Identify which cell holds the provided text, then report its (x, y) central coordinate. 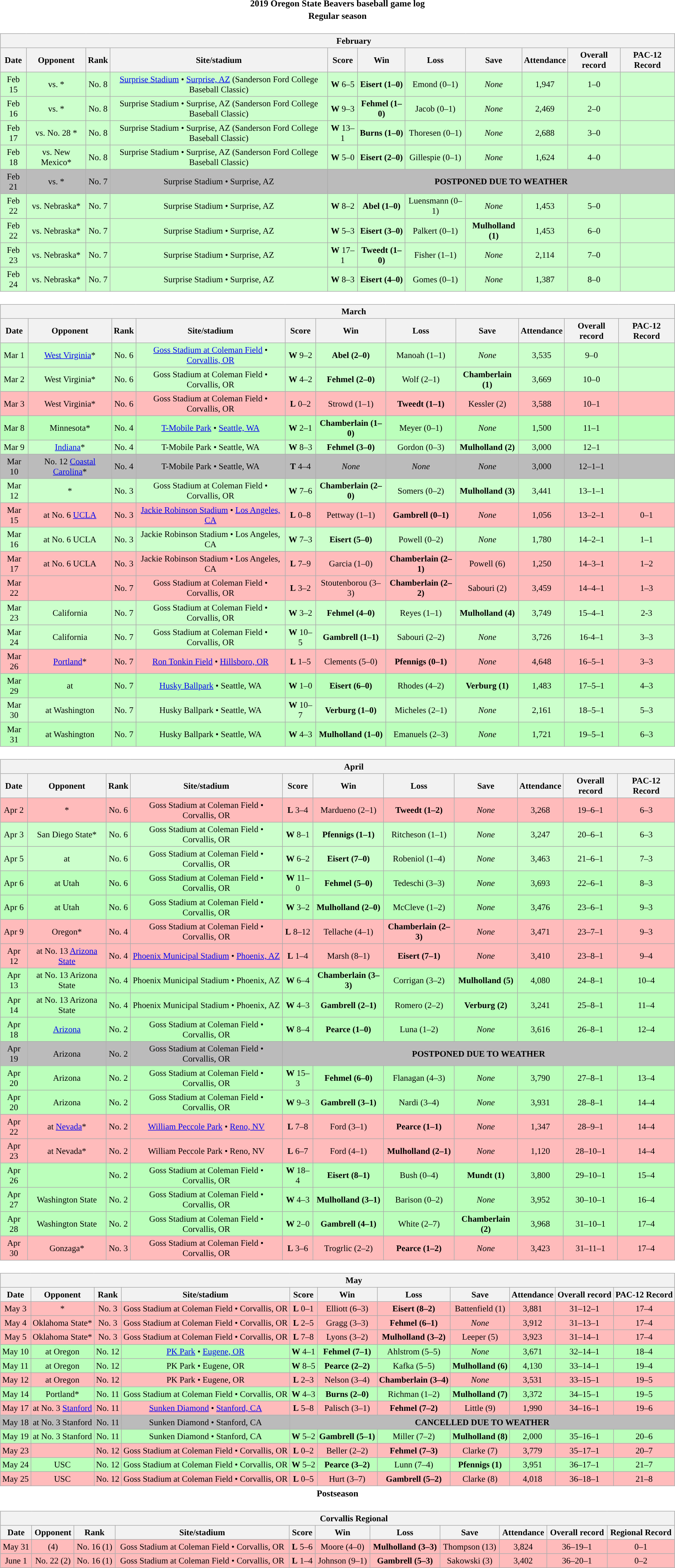
28–9–1 (590, 1127)
Marsh (8–1) (348, 956)
W 6–5 (343, 84)
W 6–4 (298, 981)
W 10–5 (301, 637)
3,463 (540, 858)
Pearce (1–0) (348, 1030)
5–0 (594, 206)
Verburg (1–0) (351, 710)
Chamberlain (2–3) (419, 932)
Eisert (7–0) (348, 858)
Apr 9 (14, 932)
Robeniol (1–4) (419, 858)
Moore (4–0) (342, 1547)
Elliott (6–3) (347, 1309)
Fehmel (7–1) (347, 1351)
3,588 (542, 404)
May 5 (16, 1337)
Mar 23 (14, 613)
Mulholland (2) (487, 447)
14–3–1 (591, 564)
10–0 (591, 379)
W 6–2 (298, 858)
3,726 (542, 637)
Meyer (0–1) (421, 428)
Minnesota* (70, 428)
11–1 (591, 428)
34–15–1 (585, 1394)
McCleve (1–2) (419, 907)
Eisert (8–1) (348, 1175)
Apr 23 (14, 1151)
Clarke (7) (480, 1450)
April (337, 766)
Eisert (6–0) (351, 686)
3–0 (594, 133)
1,347 (540, 1127)
Mar 10 (14, 467)
7–3 (646, 858)
May 3 (16, 1309)
Mulholland (4) (487, 613)
3,931 (540, 1102)
L 3–2 (301, 588)
4,130 (533, 1366)
2,000 (533, 1436)
Eisert (7–1) (419, 956)
Chamberlain (3–4) (414, 1380)
28–8–1 (590, 1102)
May 23 (16, 1450)
W 8–1 (298, 834)
May 10 (16, 1351)
3,247 (540, 834)
19–6–1 (590, 810)
1,387 (545, 279)
3,241 (540, 1005)
L 0–8 (301, 516)
L 1–5 (301, 661)
L 6–7 (298, 1151)
Wolf (2–1) (421, 379)
Gambrell (1–1) (351, 637)
Jacob (0–1) (435, 109)
Eisert (5–0) (351, 540)
Stoutenborou (3–3) (351, 588)
W 8–5 (304, 1366)
3,471 (540, 932)
Mar 3 (14, 404)
Ritcheson (1–1) (419, 834)
Burns (1–0) (382, 133)
Emanuels (2–3) (421, 734)
22–6–1 (590, 883)
May 4 (16, 1323)
Fehmel (7–2) (414, 1408)
Clements (5–0) (351, 661)
36–17–1 (585, 1465)
3,423 (540, 1248)
Micheles (2–1) (421, 710)
7–0 (594, 255)
Tweedt (1–1) (421, 404)
Pfennigs (0–1) (421, 661)
9–0 (591, 355)
Verburg (1) (487, 686)
W 18–4 (298, 1175)
8–0 (594, 279)
Pearce (3–2) (347, 1465)
18–4 (644, 1351)
Lunn (7–4) (414, 1465)
Mar 31 (14, 734)
W 9–2 (301, 355)
3,268 (540, 810)
Mar 8 (14, 428)
3,881 (533, 1309)
Mulholland (1–0) (351, 734)
Mar 12 (14, 491)
36–20–1 (577, 1561)
Barison (0–2) (419, 1200)
6–0 (594, 231)
3,402 (523, 1561)
Fehmel (5–0) (348, 883)
Gambrell (5–2) (414, 1479)
5–3 (647, 710)
Fehmel (6–0) (348, 1078)
W 5–0 (343, 158)
W 17–1 (343, 255)
Tweedt (1–0) (382, 255)
29–10–1 (590, 1175)
W 10–7 (301, 710)
W 8–2 (343, 206)
W 2–0 (298, 1224)
Apr 18 (14, 1030)
Sabouri (2–2) (421, 637)
Somers (0–2) (421, 491)
19–5–1 (591, 734)
Chamberlain (2) (486, 1224)
L 3–4 (298, 810)
Mar 2 (14, 379)
31–10–1 (590, 1224)
36–19–1 (577, 1547)
Gambrell (5–1) (347, 1436)
Tellache (4–1) (348, 932)
W 11–0 (298, 883)
Ron Tonkin Field • Hillsboro, OR (211, 661)
2,114 (545, 255)
18–5–1 (591, 710)
Chamberlain (1–0) (351, 428)
Abel (1–0) (382, 206)
3,749 (542, 613)
vs. New Mexico* (56, 158)
4–0 (594, 158)
Regional Record (641, 1533)
Gonzaga* (67, 1248)
W 2–1 (301, 428)
Mar 22 (14, 588)
Feb 17 (14, 133)
10–4 (646, 981)
Emond (0–1) (435, 84)
W 5–3 (343, 231)
Mulholland (3–2) (414, 1337)
Pfennigs (1) (480, 1465)
Chamberlain (2–2) (421, 588)
No. 12 Coastal Carolina* (70, 467)
Chamberlain (2–0) (351, 491)
Mar 16 (14, 540)
27–8–1 (590, 1078)
Mar 29 (14, 686)
May 14 (16, 1394)
Fehmel (6–1) (414, 1323)
L 2–3 (304, 1380)
26–8–1 (590, 1030)
Fehmel (3–0) (351, 447)
4,080 (540, 981)
Mulholland (3–1) (348, 1200)
3,923 (533, 1337)
1,947 (545, 84)
23–7–1 (590, 932)
33–15–1 (585, 1380)
Palkert (0–1) (435, 231)
31–11–1 (590, 1248)
Gordon (0–3) (421, 447)
L 5–6 (302, 1547)
Mundt (1) (486, 1175)
3,671 (533, 1351)
13–2–1 (591, 516)
3,441 (542, 491)
3,952 (540, 1200)
12–1–1 (591, 467)
Palisch (3–1) (347, 1408)
3,824 (523, 1547)
Sakowski (3) (469, 1561)
Corrigan (3–2) (419, 981)
Burns (2–0) (347, 1394)
Verburg (2) (486, 1005)
Feb 15 (14, 84)
Apr 3 (14, 834)
Lyons (3–2) (347, 1337)
0–2 (641, 1561)
Strowd (1–1) (351, 404)
34–16–1 (585, 1408)
15–4–1 (591, 613)
Apr 5 (14, 858)
Feb 16 (14, 109)
L 0–5 (304, 1479)
Chamberlain (3–3) (348, 981)
3,535 (542, 355)
Mulholland (8) (480, 1436)
Abel (2–0) (351, 355)
Gambrell (4–1) (348, 1224)
3,372 (533, 1394)
3,476 (540, 907)
June 1 (16, 1561)
L 7–9 (301, 564)
Feb 18 (14, 158)
Apr 12 (14, 956)
Tedeschi (3–3) (419, 883)
Pearce (1–1) (419, 1127)
Fehmel (7–3) (414, 1450)
W 13–1 (343, 133)
12–4 (646, 1030)
4–3 (647, 686)
May 31 (16, 1547)
Feb 23 (14, 255)
1–3 (647, 588)
W 4–2 (301, 379)
L 8–12 (298, 932)
30–10–1 (590, 1200)
Mulholland (5) (486, 981)
3,800 (540, 1175)
Mulholland (3–3) (405, 1547)
Powell (6) (487, 564)
Mulholland (3) (487, 491)
2,688 (545, 133)
Manoah (1–1) (421, 355)
Gillespie (0–1) (435, 158)
Mar 30 (14, 710)
May 25 (16, 1479)
Pfennigs (1–1) (348, 834)
May 19 (16, 1436)
Apr 30 (14, 1248)
Powell (0–2) (421, 540)
Mar 1 (14, 355)
24–8–1 (590, 981)
25–8–1 (590, 1005)
L 0–1 (304, 1309)
13–1–1 (591, 491)
February (337, 41)
Apr 26 (14, 1175)
Gambrell (2–1) (348, 1005)
11–4 (646, 1005)
Johnson (9–1) (342, 1561)
2–0 (594, 109)
21–8 (644, 1479)
vs. No. 28 * (56, 133)
May 12 (16, 1380)
Flanagan (4–3) (419, 1078)
32–14–1 (585, 1351)
1,780 (542, 540)
Kessler (2) (487, 404)
31–13–1 (585, 1323)
Apr 19 (14, 1054)
Mardueno (2–1) (348, 810)
2,161 (542, 710)
Luensmann (0–1) (435, 206)
Mar 9 (14, 447)
Eisert (8–2) (414, 1309)
13–4 (646, 1078)
1,120 (540, 1151)
Thoresen (0–1) (435, 133)
Indiana* (70, 447)
31–14–1 (585, 1337)
23–8–1 (590, 956)
Fehmel (1–0) (382, 109)
Fehmel (4–0) (351, 613)
10–1 (591, 404)
Gambrell (0–1) (421, 516)
Mulholland (2–1) (419, 1151)
1,721 (542, 734)
35–17–1 (585, 1450)
3,616 (540, 1030)
23–6–1 (590, 907)
L 3–6 (298, 1248)
3,459 (542, 588)
1,056 (542, 516)
Mulholland (1) (494, 231)
Feb 24 (14, 279)
Leeper (5) (480, 1337)
Sabouri (2) (487, 588)
Pearce (1–2) (419, 1248)
28–10–1 (590, 1151)
Thompson (13) (469, 1547)
May 18 (16, 1422)
Apr 28 (14, 1224)
W 7–3 (301, 540)
21–7 (644, 1465)
Clarke (8) (480, 1479)
3,912 (533, 1323)
Fisher (1–1) (435, 255)
May (337, 1280)
Ford (3–1) (348, 1127)
Little (9) (480, 1408)
White (2–7) (419, 1224)
May 11 (16, 1366)
1–2 (647, 564)
W 8–4 (298, 1030)
Battenfield (1) (480, 1309)
2-3 (647, 613)
W 4–1 (304, 1351)
20–6 (644, 1436)
(4) (53, 1547)
31–12–1 (585, 1309)
Pettway (1–1) (351, 516)
3,410 (540, 956)
May 17 (16, 1408)
W 7–6 (301, 491)
Gambrell (5–3) (405, 1561)
Richman (1–2) (414, 1394)
33–14–1 (585, 1366)
1,624 (545, 158)
Gragg (3–3) (347, 1323)
W 1–0 (301, 686)
14–2–1 (591, 540)
15–4 (646, 1175)
Kafka (5–5) (414, 1366)
3,693 (540, 883)
Mar 26 (14, 661)
Pearce (2–2) (347, 1366)
36–18–1 (585, 1479)
3,531 (533, 1380)
Mulholland (6) (480, 1366)
3,951 (533, 1465)
Rhodes (4–2) (421, 686)
Gambrell (3–1) (348, 1102)
Trogrlic (2–2) (348, 1248)
Oregon* (67, 932)
3,669 (542, 379)
9–4 (646, 956)
Beller (2–2) (347, 1450)
1,500 (542, 428)
Eisert (2–0) (382, 158)
4,648 (542, 661)
Mulholland (7) (480, 1394)
1,483 (542, 686)
Hurt (3–7) (347, 1479)
2,469 (545, 109)
3,790 (540, 1078)
20–6–1 (590, 834)
Luna (1–2) (419, 1030)
16-4–1 (591, 637)
Mar 24 (14, 637)
35–16–1 (585, 1436)
21–6–1 (590, 858)
1–0 (594, 84)
No. 22 (2) (53, 1561)
12–1 (591, 447)
1,250 (542, 564)
W 15–3 (298, 1078)
Apr 27 (14, 1200)
Gomes (0–1) (435, 279)
19–6 (644, 1408)
1–1 (647, 540)
May 24 (16, 1465)
Fehmel (2–0) (351, 379)
Eisert (4–0) (382, 279)
3,779 (533, 1450)
Mar 15 (14, 516)
San Diego State* (67, 834)
17–5–1 (591, 686)
Chamberlain (1) (487, 379)
16–4 (646, 1200)
March (337, 311)
Apr 2 (14, 810)
Miller (7–2) (414, 1436)
Chamberlain (2–1) (421, 564)
L 2–5 (304, 1323)
19–4 (644, 1366)
Nelson (3–4) (347, 1380)
CANCELLED DUE TO WEATHER (482, 1422)
Apr 14 (14, 1005)
Apr 13 (14, 981)
8–3 (646, 883)
Mar 17 (14, 564)
Bush (0–4) (419, 1175)
Tweedt (1–2) (419, 810)
Ford (4–1) (348, 1151)
Corvallis Regional (337, 1518)
14–4–1 (591, 588)
Mulholland (2–0) (348, 907)
16–5–1 (591, 661)
1,990 (533, 1408)
L 5–8 (304, 1408)
Nardi (3–4) (419, 1102)
Garcia (1–0) (351, 564)
Feb 21 (14, 182)
3,968 (540, 1224)
Eisert (3–0) (382, 231)
Ahlstrom (5–5) (414, 1351)
Reyes (1–1) (421, 613)
Eisert (1–0) (382, 84)
Apr 22 (14, 1127)
Romero (2–2) (419, 1005)
20–7 (644, 1450)
4,018 (533, 1479)
T 4–4 (301, 467)
